Determine the (X, Y) coordinate at the center of the cell enclosing the given text.  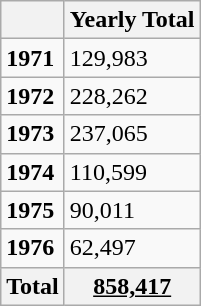
62,497 (132, 248)
1975 (33, 210)
Yearly Total (132, 20)
1976 (33, 248)
1973 (33, 134)
90,011 (132, 210)
237,065 (132, 134)
Total (33, 286)
110,599 (132, 172)
129,983 (132, 58)
1972 (33, 96)
858,417 (132, 286)
1971 (33, 58)
228,262 (132, 96)
1974 (33, 172)
